Return the (x, y) coordinate for the center point of the cell that contains the specified text.  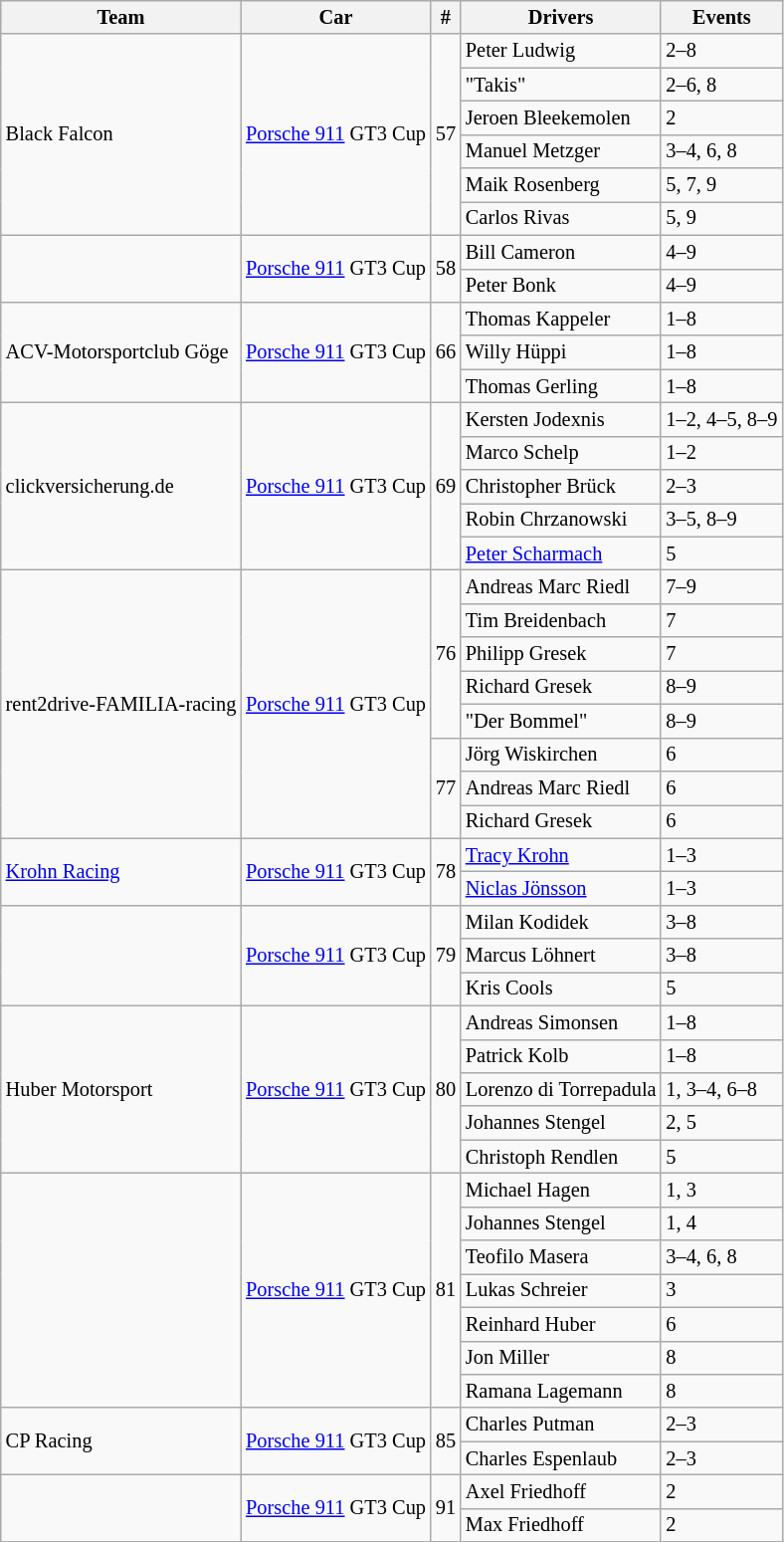
Marcus Löhnert (561, 956)
Philipp Gresek (561, 654)
3–5, 8–9 (721, 520)
5, 9 (721, 218)
Team (121, 17)
66 (446, 352)
58 (446, 269)
Charles Putman (561, 1425)
Niclas Jönsson (561, 888)
80 (446, 1089)
81 (446, 1290)
69 (446, 486)
Drivers (561, 17)
Peter Bonk (561, 286)
Jeroen Bleekemolen (561, 117)
Maik Rosenberg (561, 185)
Patrick Kolb (561, 1056)
Tim Breidenbach (561, 620)
1–2 (721, 453)
3 (721, 1290)
76 (446, 653)
85 (446, 1441)
77 (446, 788)
Tracy Krohn (561, 855)
91 (446, 1507)
Michael Hagen (561, 1190)
Events (721, 17)
Bill Cameron (561, 252)
# (446, 17)
Andreas Simonsen (561, 1022)
Marco Schelp (561, 453)
Kersten Jodexnis (561, 419)
Christoph Rendlen (561, 1157)
Huber Motorsport (121, 1089)
Manuel Metzger (561, 151)
CP Racing (121, 1441)
Krohn Racing (121, 872)
1, 3–4, 6–8 (721, 1089)
clickversicherung.de (121, 486)
Peter Scharmach (561, 553)
Milan Kodidek (561, 922)
57 (446, 134)
Peter Ludwig (561, 51)
Carlos Rivas (561, 218)
Christopher Brück (561, 487)
Lukas Schreier (561, 1290)
7–9 (721, 586)
1, 3 (721, 1190)
Lorenzo di Torrepadula (561, 1089)
5, 7, 9 (721, 185)
Charles Espenlaub (561, 1458)
Car (336, 17)
Reinhard Huber (561, 1324)
2–6, 8 (721, 85)
Kris Cools (561, 989)
Teofilo Masera (561, 1257)
Willy Hüppi (561, 352)
"Der Bommel" (561, 721)
2–8 (721, 51)
2, 5 (721, 1123)
Black Falcon (121, 134)
Jon Miller (561, 1358)
Max Friedhoff (561, 1525)
ACV-Motorsportclub Göge (121, 352)
Jörg Wiskirchen (561, 755)
Ramana Lagemann (561, 1391)
Thomas Gerling (561, 386)
1–2, 4–5, 8–9 (721, 419)
Axel Friedhoff (561, 1491)
Thomas Kappeler (561, 319)
1, 4 (721, 1223)
79 (446, 956)
"Takis" (561, 85)
78 (446, 872)
Robin Chrzanowski (561, 520)
rent2drive-FAMILIA-racing (121, 703)
